Return [X, Y] of the center of cell containing provided text 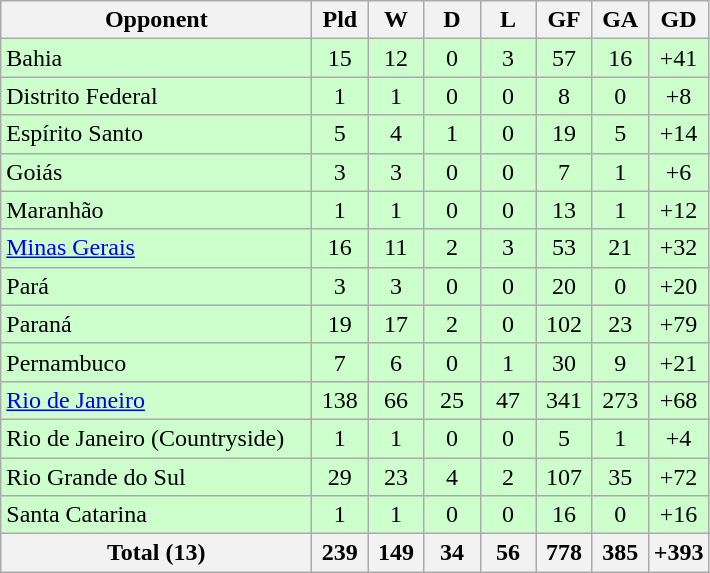
+16 [678, 515]
30 [564, 362]
149 [396, 553]
GA [620, 20]
102 [564, 324]
15 [340, 58]
+79 [678, 324]
+68 [678, 400]
D [452, 20]
Minas Gerais [156, 248]
+14 [678, 134]
Rio Grande do Sul [156, 477]
66 [396, 400]
341 [564, 400]
Rio de Janeiro [156, 400]
+41 [678, 58]
+32 [678, 248]
12 [396, 58]
Opponent [156, 20]
107 [564, 477]
Total (13) [156, 553]
273 [620, 400]
Pernambuco [156, 362]
11 [396, 248]
778 [564, 553]
Bahia [156, 58]
+393 [678, 553]
+21 [678, 362]
Goiás [156, 172]
GD [678, 20]
53 [564, 248]
9 [620, 362]
57 [564, 58]
13 [564, 210]
Pará [156, 286]
Pld [340, 20]
239 [340, 553]
Paraná [156, 324]
+72 [678, 477]
138 [340, 400]
56 [508, 553]
35 [620, 477]
GF [564, 20]
21 [620, 248]
L [508, 20]
17 [396, 324]
+4 [678, 438]
Rio de Janeiro (Countryside) [156, 438]
Espírito Santo [156, 134]
+20 [678, 286]
+6 [678, 172]
+12 [678, 210]
34 [452, 553]
Maranhão [156, 210]
W [396, 20]
47 [508, 400]
20 [564, 286]
+8 [678, 96]
29 [340, 477]
25 [452, 400]
385 [620, 553]
8 [564, 96]
Distrito Federal [156, 96]
Santa Catarina [156, 515]
6 [396, 362]
